Scan for the cell matching the given text and deliver its [x, y] coordinate at center. 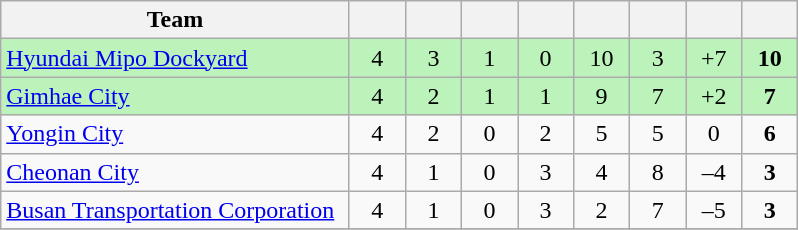
Hyundai Mipo Dockyard [176, 58]
Gimhae City [176, 96]
–5 [714, 210]
Cheonan City [176, 172]
9 [602, 96]
Team [176, 20]
Busan Transportation Corporation [176, 210]
8 [658, 172]
+2 [714, 96]
–4 [714, 172]
+7 [714, 58]
Yongin City [176, 134]
6 [770, 134]
